Capture the cell that displays the provided text and extract its (X, Y) central coordinate. 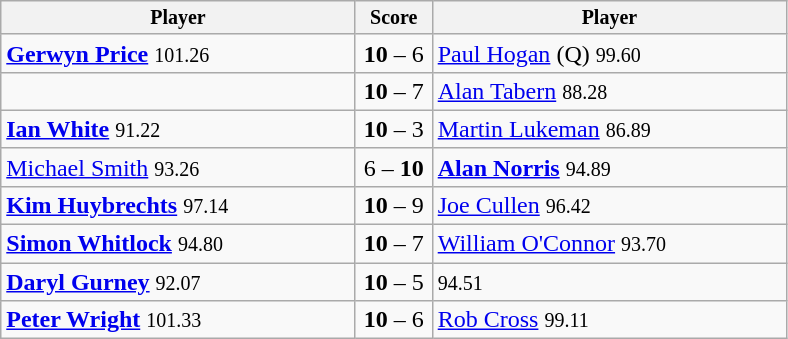
10 – 3 (394, 129)
Paul Hogan (Q) 99.60 (609, 53)
6 – 10 (394, 167)
Rob Cross 99.11 (609, 320)
Score (394, 18)
Michael Smith 93.26 (178, 167)
Peter Wright 101.33 (178, 320)
Alan Norris 94.89 (609, 167)
Gerwyn Price 101.26 (178, 53)
Kim Huybrechts 97.14 (178, 205)
Joe Cullen 96.42 (609, 205)
Alan Tabern 88.28 (609, 91)
Martin Lukeman 86.89 (609, 129)
94.51 (609, 282)
Ian White 91.22 (178, 129)
10 – 9 (394, 205)
Daryl Gurney 92.07 (178, 282)
10 – 5 (394, 282)
William O'Connor 93.70 (609, 244)
Simon Whitlock 94.80 (178, 244)
